Pinpoint the cell where the given text exists, returning its [X, Y] midpoint coordinate. 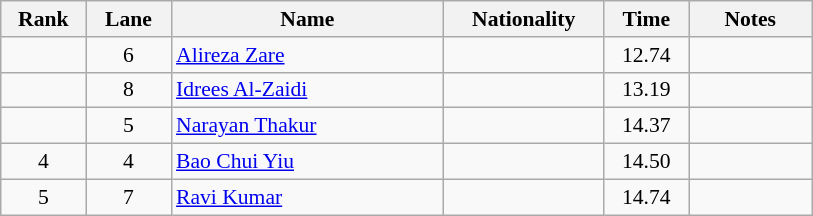
12.74 [646, 55]
Time [646, 19]
14.50 [646, 162]
Alireza Zare [308, 55]
Ravi Kumar [308, 197]
Name [308, 19]
14.74 [646, 197]
6 [128, 55]
8 [128, 90]
13.19 [646, 90]
7 [128, 197]
Rank [44, 19]
Notes [750, 19]
Lane [128, 19]
Narayan Thakur [308, 126]
Idrees Al-Zaidi [308, 90]
Nationality [524, 19]
Bao Chui Yiu [308, 162]
14.37 [646, 126]
